Extract the [x, y] coordinate from the center of the cell holding the provided text.  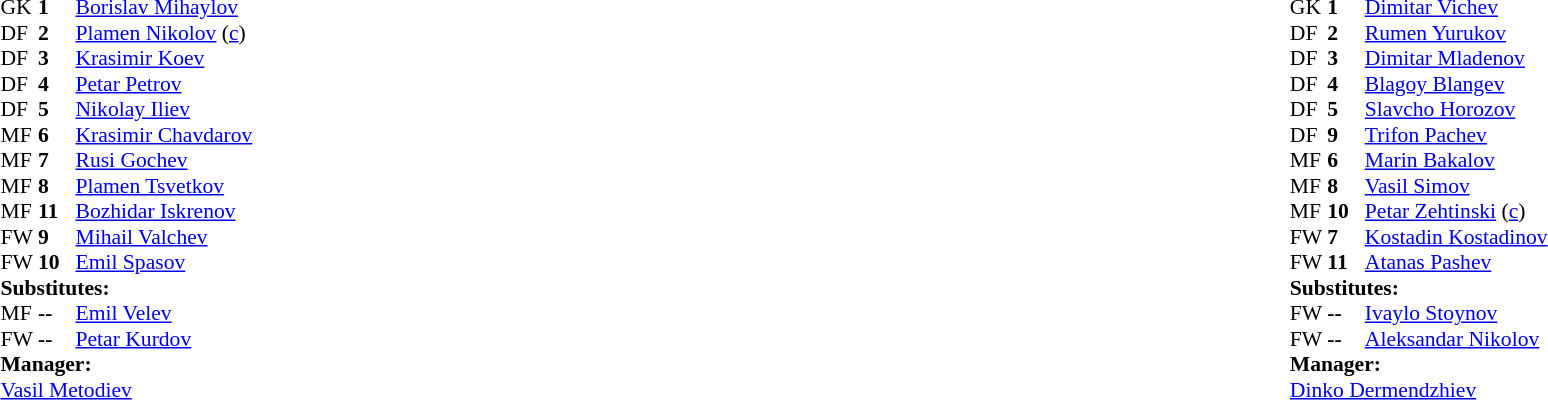
Vasil Simov [1456, 186]
Plamen Tsvetkov [164, 186]
Marin Bakalov [1456, 161]
Petar Kurdov [164, 339]
Plamen Nikolov (c) [164, 33]
Blagoy Blangev [1456, 84]
Slavcho Horozov [1456, 109]
Bozhidar Iskrenov [164, 211]
Nikolay Iliev [164, 109]
Krasimir Chavdarov [164, 135]
Trifon Pachev [1456, 135]
Kostadin Kostadinov [1456, 237]
Petar Zehtinski (c) [1456, 211]
Ivaylo Stoynov [1456, 313]
Rumen Yurukov [1456, 33]
Atanas Pashev [1456, 263]
Emil Spasov [164, 263]
Emil Velev [164, 313]
Dimitar Mladenov [1456, 59]
Aleksandar Nikolov [1456, 339]
Krasimir Koev [164, 59]
Mihail Valchev [164, 237]
Rusi Gochev [164, 161]
Petar Petrov [164, 84]
